Extract the (x, y) coordinate from the center of the cell holding the provided text.  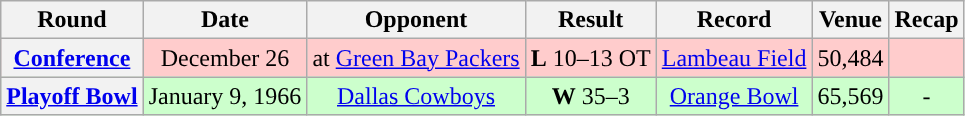
50,484 (850, 58)
Playoff Bowl (72, 96)
W 35–3 (590, 96)
65,569 (850, 96)
Venue (850, 20)
Opponent (416, 20)
Conference (72, 58)
Orange Bowl (734, 96)
Date (225, 20)
L 10–13 OT (590, 58)
January 9, 1966 (225, 96)
Dallas Cowboys (416, 96)
Record (734, 20)
at Green Bay Packers (416, 58)
Round (72, 20)
December 26 (225, 58)
Recap (926, 20)
Result (590, 20)
- (926, 96)
Lambeau Field (734, 58)
